For the text-containing cell, return its midpoint in (X, Y) coordinate format. 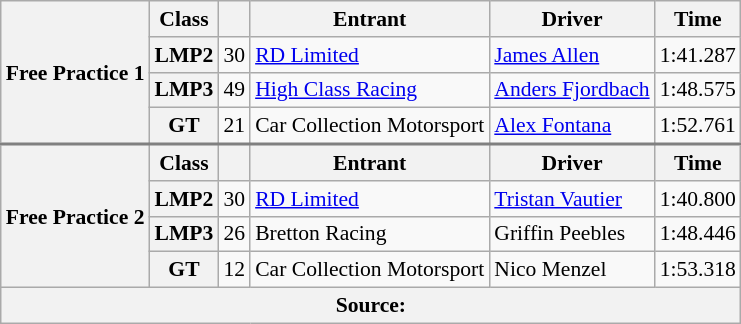
Source: (371, 306)
1:41.287 (698, 55)
49 (234, 90)
Alex Fontana (572, 126)
1:52.761 (698, 126)
1:40.800 (698, 199)
1:48.575 (698, 90)
Free Practice 1 (76, 72)
21 (234, 126)
Bretton Racing (370, 234)
Griffin Peebles (572, 234)
James Allen (572, 55)
12 (234, 270)
Free Practice 2 (76, 216)
Tristan Vautier (572, 199)
1:53.318 (698, 270)
1:48.446 (698, 234)
26 (234, 234)
High Class Racing (370, 90)
Anders Fjordbach (572, 90)
Nico Menzel (572, 270)
